Locate the cell with the specified text and output its [x, y] center coordinate. 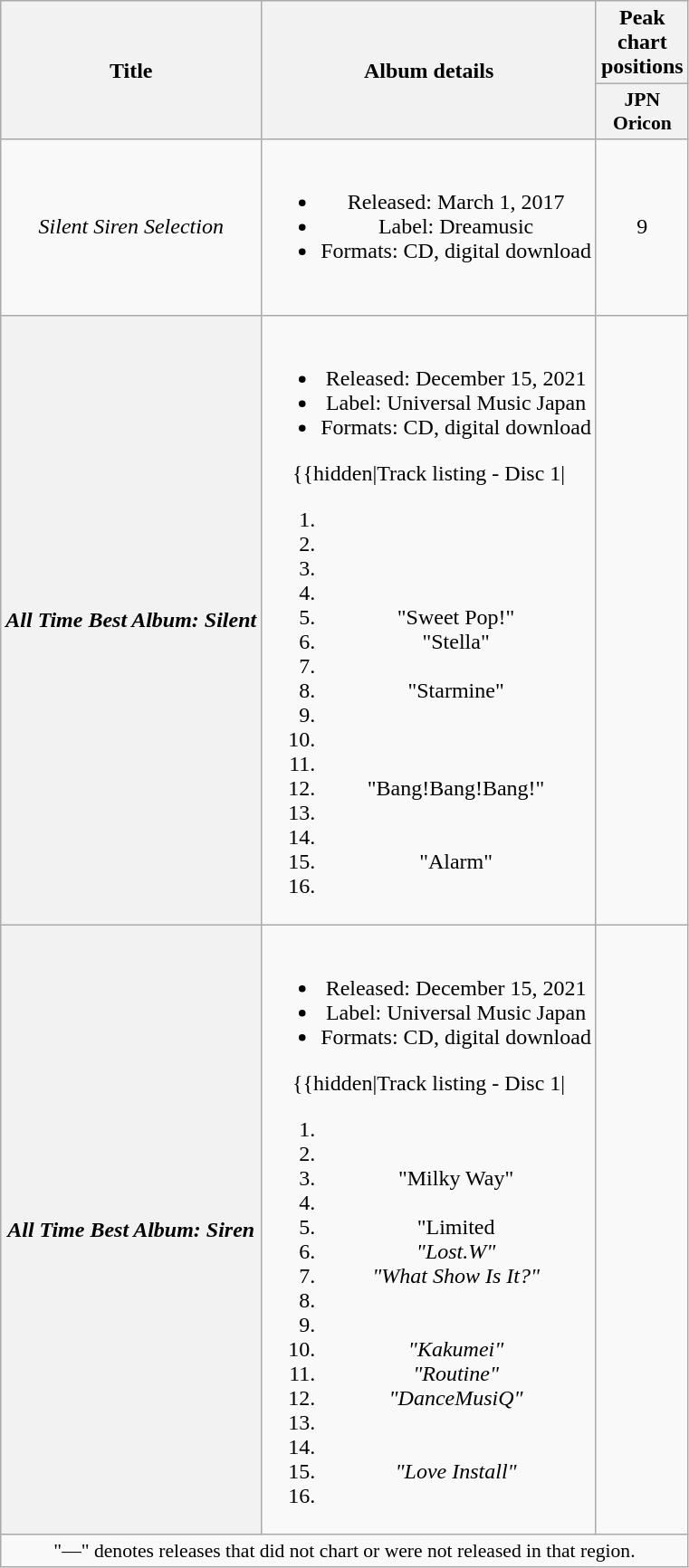
Peak chart positions [642, 43]
Released: March 1, 2017Label: DreamusicFormats: CD, digital download [429, 227]
JPNOricon [642, 112]
Album details [429, 71]
9 [642, 227]
All Time Best Album: Silent [131, 620]
"—" denotes releases that did not chart or were not released in that region. [344, 1551]
All Time Best Album: Siren [131, 1230]
Title [131, 71]
Silent Siren Selection [131, 227]
